Return (x, y) of the center of cell containing provided text 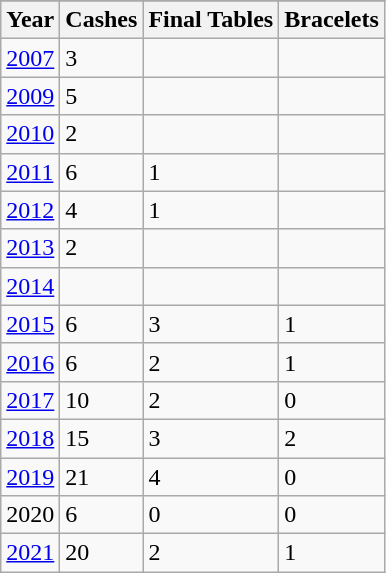
21 (102, 477)
2018 (30, 438)
2007 (30, 58)
2015 (30, 324)
Cashes (102, 20)
15 (102, 438)
Bracelets (332, 20)
2009 (30, 96)
20 (102, 553)
5 (102, 96)
2010 (30, 134)
2017 (30, 400)
2012 (30, 210)
2020 (30, 515)
2014 (30, 286)
2011 (30, 172)
10 (102, 400)
2013 (30, 248)
2016 (30, 362)
Year (30, 20)
2019 (30, 477)
2021 (30, 553)
Final Tables (211, 20)
